Identify which cell holds the provided text, then report its [X, Y] central coordinate. 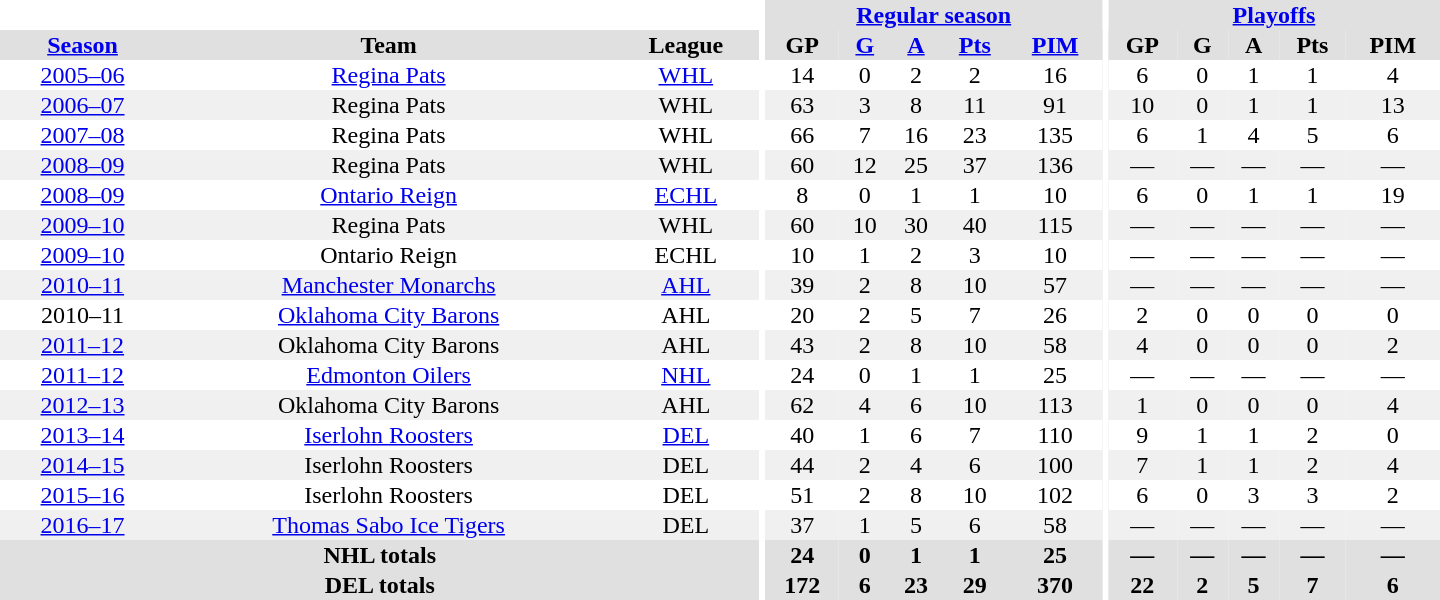
2014–15 [82, 465]
NHL totals [380, 555]
43 [802, 345]
2006–07 [82, 105]
19 [1393, 195]
2016–17 [82, 525]
91 [1055, 105]
9 [1142, 435]
13 [1393, 105]
22 [1142, 585]
NHL [686, 375]
2005–06 [82, 75]
135 [1055, 135]
26 [1055, 315]
57 [1055, 285]
44 [802, 465]
Team [388, 45]
Manchester Monarchs [388, 285]
2013–14 [82, 435]
66 [802, 135]
62 [802, 405]
39 [802, 285]
110 [1055, 435]
172 [802, 585]
2007–08 [82, 135]
Edmonton Oilers [388, 375]
14 [802, 75]
370 [1055, 585]
2012–13 [82, 405]
Playoffs [1274, 15]
Season [82, 45]
115 [1055, 225]
Thomas Sabo Ice Tigers [388, 525]
63 [802, 105]
102 [1055, 495]
136 [1055, 165]
30 [916, 225]
12 [864, 165]
20 [802, 315]
League [686, 45]
100 [1055, 465]
29 [975, 585]
51 [802, 495]
2015–16 [82, 495]
11 [975, 105]
DEL totals [380, 585]
Regular season [934, 15]
113 [1055, 405]
